Pinpoint the cell where the given text exists, returning its (x, y) midpoint coordinate. 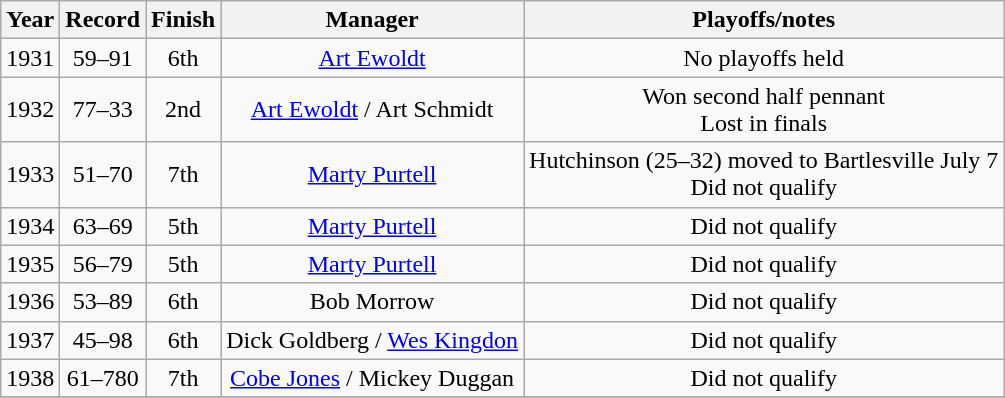
2nd (184, 110)
Dick Goldberg / Wes Kingdon (372, 340)
Finish (184, 20)
Bob Morrow (372, 302)
Won second half pennantLost in finals (764, 110)
61–780 (103, 378)
Record (103, 20)
1934 (30, 226)
Manager (372, 20)
51–70 (103, 174)
1933 (30, 174)
59–91 (103, 58)
77–33 (103, 110)
1937 (30, 340)
53–89 (103, 302)
56–79 (103, 264)
1935 (30, 264)
1932 (30, 110)
Year (30, 20)
1936 (30, 302)
Art Ewoldt (372, 58)
Hutchinson (25–32) moved to Bartlesville July 7Did not qualify (764, 174)
63–69 (103, 226)
No playoffs held (764, 58)
Playoffs/notes (764, 20)
1938 (30, 378)
Art Ewoldt / Art Schmidt (372, 110)
1931 (30, 58)
45–98 (103, 340)
Cobe Jones / Mickey Duggan (372, 378)
